Identify which cell holds the provided text, then report its (x, y) central coordinate. 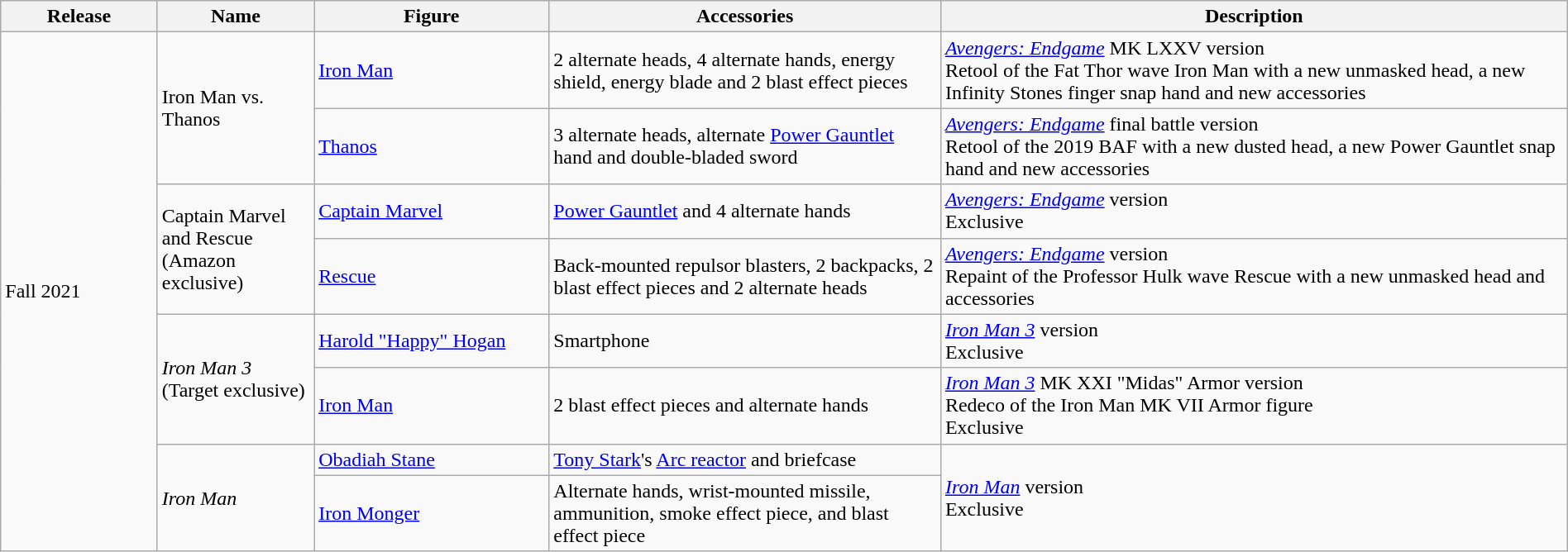
Power Gauntlet and 4 alternate hands (745, 212)
Smartphone (745, 340)
Avengers: Endgame final battle versionRetool of the 2019 BAF with a new dusted head, a new Power Gauntlet snap hand and new accessories (1254, 146)
Iron Man versionExclusive (1254, 497)
Avengers: Endgame versionExclusive (1254, 212)
Description (1254, 17)
Release (79, 17)
Alternate hands, wrist-mounted missile, ammunition, smoke effect piece, and blast effect piece (745, 513)
2 blast effect pieces and alternate hands (745, 406)
Obadiah Stane (432, 459)
Thanos (432, 146)
Rescue (432, 276)
Fall 2021 (79, 292)
Tony Stark's Arc reactor and briefcase (745, 459)
Captain Marvel (432, 212)
Harold "Happy" Hogan (432, 340)
Iron Man 3 (Target exclusive) (235, 378)
Back-mounted repulsor blasters, 2 backpacks, 2 blast effect pieces and 2 alternate heads (745, 276)
Captain Marvel and Rescue (Amazon exclusive) (235, 250)
Accessories (745, 17)
Figure (432, 17)
Iron Monger (432, 513)
2 alternate heads, 4 alternate hands, energy shield, energy blade and 2 blast effect pieces (745, 70)
Iron Man 3 MK XXI "Midas" Armor versionRedeco of the Iron Man MK VII Armor figureExclusive (1254, 406)
Iron Man vs. Thanos (235, 108)
3 alternate heads, alternate Power Gauntlet hand and double-bladed sword (745, 146)
Iron Man 3 versionExclusive (1254, 340)
Avengers: Endgame versionRepaint of the Professor Hulk wave Rescue with a new unmasked head and accessories (1254, 276)
Name (235, 17)
